Determine the [x, y] coordinate at the center of the cell enclosing the given text.  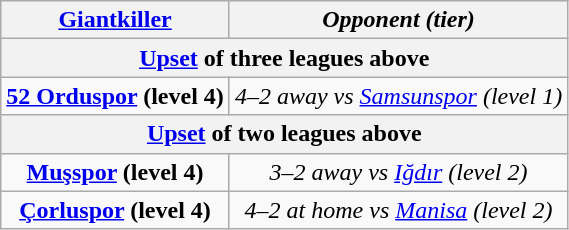
4–2 away vs Samsunspor (level 1) [398, 96]
Çorluspor (level 4) [116, 210]
Upset of two leagues above [284, 134]
Muşspor (level 4) [116, 172]
3–2 away vs Iğdır (level 2) [398, 172]
4–2 at home vs Manisa (level 2) [398, 210]
Upset of three leagues above [284, 58]
Giantkiller [116, 20]
Opponent (tier) [398, 20]
52 Orduspor (level 4) [116, 96]
